Return the (X, Y) coordinate for the center point of the cell that contains the specified text.  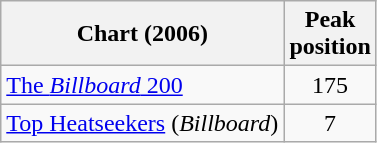
Chart (2006) (142, 34)
The Billboard 200 (142, 85)
175 (330, 85)
7 (330, 123)
Peakposition (330, 34)
Top Heatseekers (Billboard) (142, 123)
